Extract the (X, Y) coordinate from the center of the cell holding the provided text.  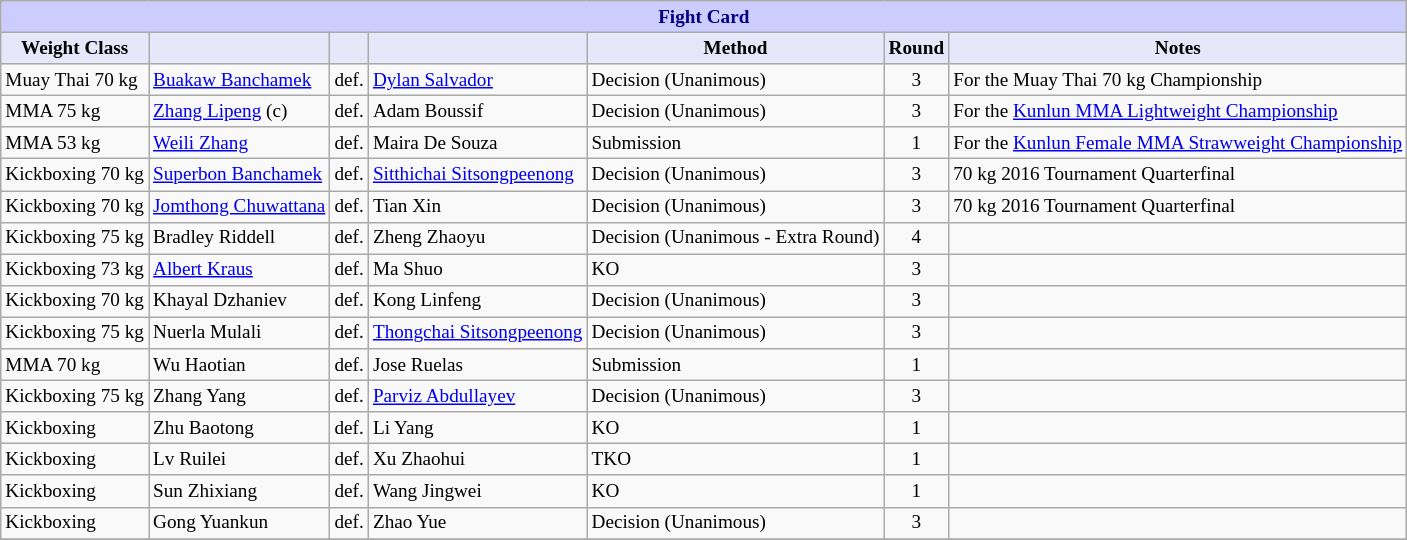
Xu Zhaohui (478, 460)
Lv Ruilei (240, 460)
Weight Class (75, 48)
Thongchai Sitsongpeenong (478, 333)
TKO (736, 460)
Jomthong Chuwattana (240, 206)
Zhao Yue (478, 523)
Dylan Salvador (478, 80)
Zhang Yang (240, 396)
Buakaw Banchamek (240, 80)
Weili Zhang (240, 143)
Zheng Zhaoyu (478, 238)
Jose Ruelas (478, 365)
Li Yang (478, 428)
Wang Jingwei (478, 491)
Ma Shuo (478, 270)
Wu Haotian (240, 365)
Maira De Souza (478, 143)
Albert Kraus (240, 270)
Muay Thai 70 kg (75, 80)
For the Kunlun MMA Lightweight Championship (1178, 111)
Notes (1178, 48)
Round (916, 48)
MMA 70 kg (75, 365)
Sitthichai Sitsongpeenong (478, 175)
Kong Linfeng (478, 301)
Khayal Dzhaniev (240, 301)
Kickboxing 73 kg (75, 270)
For the Kunlun Female MMA Strawweight Championship (1178, 143)
MMA 75 kg (75, 111)
4 (916, 238)
Bradley Riddell (240, 238)
Adam Boussif (478, 111)
Zhang Lipeng (c) (240, 111)
For the Muay Thai 70 kg Championship (1178, 80)
Superbon Banchamek (240, 175)
Zhu Baotong (240, 428)
Gong Yuankun (240, 523)
Fight Card (704, 17)
Parviz Abdullayev (478, 396)
Method (736, 48)
Decision (Unanimous - Extra Round) (736, 238)
Tian Xin (478, 206)
Nuerla Mulali (240, 333)
MMA 53 kg (75, 143)
Sun Zhixiang (240, 491)
